For the text-containing cell, return its midpoint in (X, Y) coordinate format. 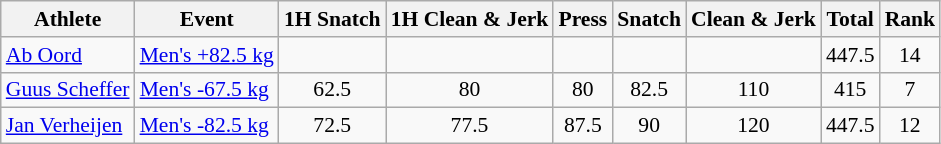
Jan Verheijen (68, 126)
Guus Scheffer (68, 90)
Men's -82.5 kg (207, 126)
Clean & Jerk (754, 19)
14 (910, 55)
87.5 (582, 126)
Total (850, 19)
72.5 (332, 126)
1H Snatch (332, 19)
90 (649, 126)
Rank (910, 19)
415 (850, 90)
1H Clean & Jerk (470, 19)
Men's -67.5 kg (207, 90)
Men's +82.5 kg (207, 55)
82.5 (649, 90)
62.5 (332, 90)
12 (910, 126)
77.5 (470, 126)
7 (910, 90)
Athlete (68, 19)
Ab Oord (68, 55)
Event (207, 19)
Snatch (649, 19)
120 (754, 126)
110 (754, 90)
Press (582, 19)
